Extract the [x, y] coordinate from the center of the cell holding the provided text.  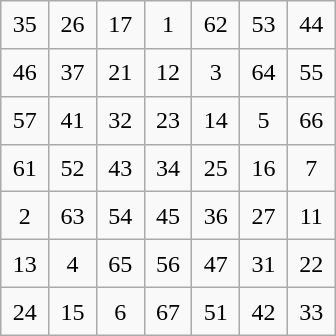
25 [216, 168]
16 [264, 168]
61 [25, 168]
26 [73, 25]
17 [120, 25]
5 [264, 120]
43 [120, 168]
32 [120, 120]
36 [216, 216]
22 [311, 264]
54 [120, 216]
27 [264, 216]
15 [73, 311]
24 [25, 311]
47 [216, 264]
56 [168, 264]
63 [73, 216]
2 [25, 216]
7 [311, 168]
35 [25, 25]
37 [73, 73]
34 [168, 168]
64 [264, 73]
41 [73, 120]
31 [264, 264]
14 [216, 120]
52 [73, 168]
4 [73, 264]
45 [168, 216]
6 [120, 311]
12 [168, 73]
53 [264, 25]
3 [216, 73]
65 [120, 264]
23 [168, 120]
21 [120, 73]
11 [311, 216]
1 [168, 25]
44 [311, 25]
66 [311, 120]
62 [216, 25]
42 [264, 311]
13 [25, 264]
46 [25, 73]
57 [25, 120]
55 [311, 73]
67 [168, 311]
51 [216, 311]
33 [311, 311]
